Return [X, Y] of the center of cell containing provided text 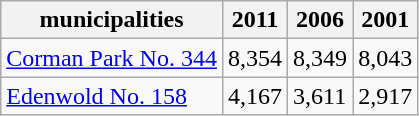
8,354 [254, 58]
3,611 [320, 96]
2,917 [386, 96]
2001 [386, 20]
Edenwold No. 158 [112, 96]
4,167 [254, 96]
municipalities [112, 20]
Corman Park No. 344 [112, 58]
2006 [320, 20]
8,043 [386, 58]
2011 [254, 20]
8,349 [320, 58]
